Scan for the cell matching the given text and deliver its (x, y) coordinate at center. 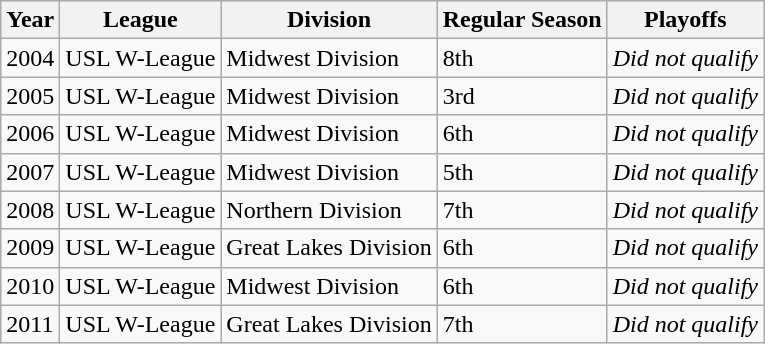
2006 (30, 134)
2010 (30, 286)
2011 (30, 324)
Regular Season (522, 20)
Playoffs (685, 20)
2008 (30, 210)
3rd (522, 96)
2007 (30, 172)
Year (30, 20)
2009 (30, 248)
Division (329, 20)
2004 (30, 58)
2005 (30, 96)
League (140, 20)
8th (522, 58)
Northern Division (329, 210)
5th (522, 172)
